Output the [X, Y] coordinate of the center of the cell containing the given text.  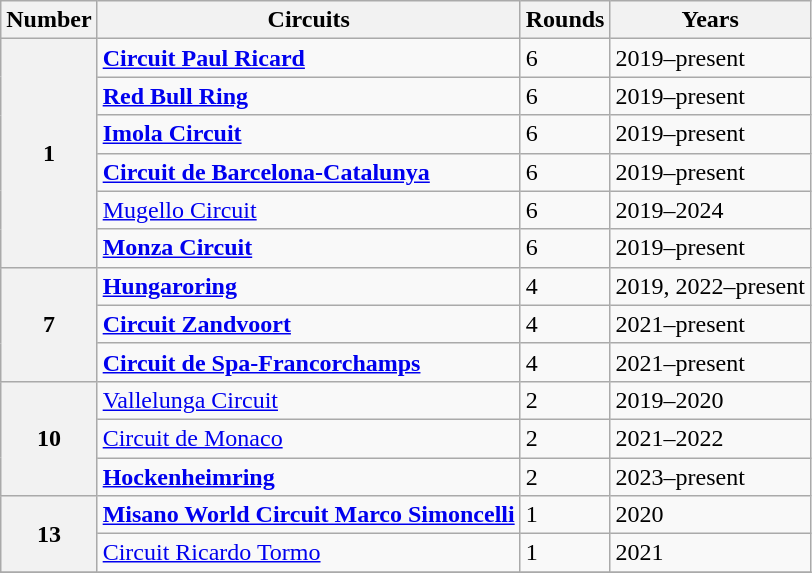
2023–present [710, 477]
Circuit de Monaco [308, 438]
Years [710, 20]
Hungaroring [308, 286]
Circuits [308, 20]
Imola Circuit [308, 134]
2021–2022 [710, 438]
2019–2024 [710, 210]
2019, 2022–present [710, 286]
13 [49, 534]
Red Bull Ring [308, 96]
Circuit de Spa-Francorchamps [308, 362]
Hockenheimring [308, 477]
2019–2020 [710, 400]
Circuit Ricardo Tormo [308, 553]
Circuit de Barcelona-Catalunya [308, 172]
2020 [710, 515]
Rounds [565, 20]
Misano World Circuit Marco Simoncelli [308, 515]
Vallelunga Circuit [308, 400]
10 [49, 438]
Number [49, 20]
7 [49, 324]
2021 [710, 553]
Monza Circuit [308, 248]
Circuit Zandvoort [308, 324]
Mugello Circuit [308, 210]
Circuit Paul Ricard [308, 58]
